Output the [x, y] coordinate of the center of the cell containing the given text.  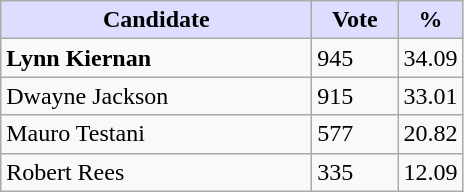
Mauro Testani [156, 134]
915 [355, 96]
Candidate [156, 20]
12.09 [430, 172]
33.01 [430, 96]
577 [355, 134]
Dwayne Jackson [156, 96]
945 [355, 58]
20.82 [430, 134]
Vote [355, 20]
335 [355, 172]
Robert Rees [156, 172]
% [430, 20]
Lynn Kiernan [156, 58]
34.09 [430, 58]
